Capture the cell that displays the provided text and extract its [x, y] central coordinate. 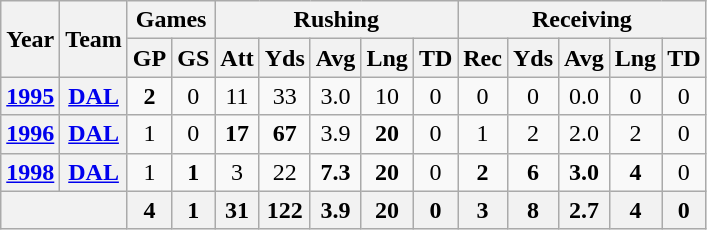
22 [284, 172]
2.7 [584, 210]
122 [284, 210]
2.0 [584, 134]
GS [194, 58]
0.0 [584, 96]
Year [30, 39]
Receiving [582, 20]
10 [387, 96]
6 [532, 172]
17 [237, 134]
67 [284, 134]
33 [284, 96]
Rec [483, 58]
31 [237, 210]
11 [237, 96]
GP [149, 58]
8 [532, 210]
Rushing [336, 20]
7.3 [336, 172]
1995 [30, 96]
1998 [30, 172]
Att [237, 58]
1996 [30, 134]
Team [94, 39]
Games [170, 20]
